Return the (x, y) coordinate for the center point of the cell that contains the specified text.  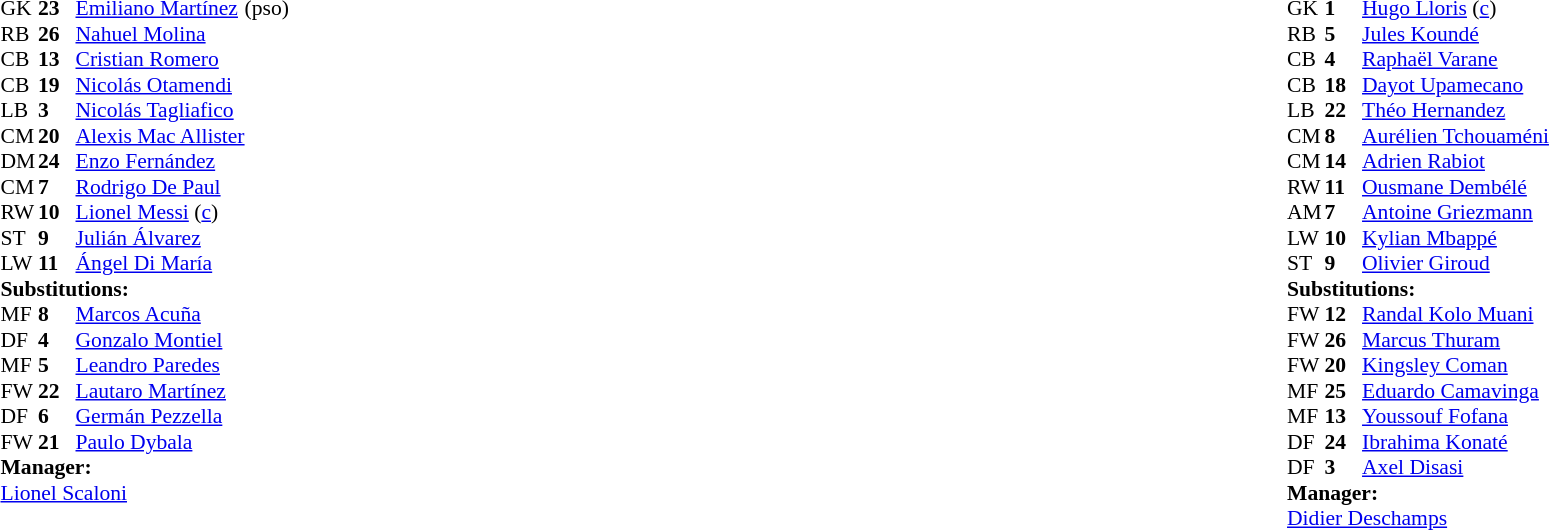
Adrien Rabiot (1456, 161)
Axel Disasi (1456, 467)
Marcus Thuram (1456, 340)
DM (19, 161)
18 (1344, 85)
Kingsley Coman (1456, 365)
Gonzalo Montiel (160, 340)
Lionel Messi (c) (160, 213)
6 (57, 417)
Aurélien Tchouaméni (1456, 136)
Youssouf Fofana (1456, 417)
Germán Pezzella (160, 417)
AM (1306, 213)
Alexis Mac Allister (160, 136)
Dayot Upamecano (1456, 85)
19 (57, 85)
Julián Álvarez (160, 238)
Randal Kolo Muani (1456, 315)
14 (1344, 161)
21 (57, 442)
Nahuel Molina (160, 34)
Raphaël Varane (1456, 59)
Théo Hernandez (1456, 111)
Cristian Romero (160, 59)
Eduardo Camavinga (1456, 391)
Nicolás Otamendi (160, 85)
Jules Koundé (1456, 34)
Marcos Acuña (160, 315)
Ousmane Dembélé (1456, 187)
Nicolás Tagliafico (160, 111)
Enzo Fernández (160, 161)
Ibrahima Konaté (1456, 442)
Paulo Dybala (160, 442)
Kylian Mbappé (1456, 238)
25 (1344, 391)
Ángel Di María (160, 263)
Lautaro Martínez (160, 391)
Leandro Paredes (160, 365)
Olivier Giroud (1456, 263)
Rodrigo De Paul (160, 187)
12 (1344, 315)
Lionel Scaloni (122, 493)
Antoine Griezmann (1456, 213)
